Search for the cell housing the specified text and yield its (x, y) center coordinate. 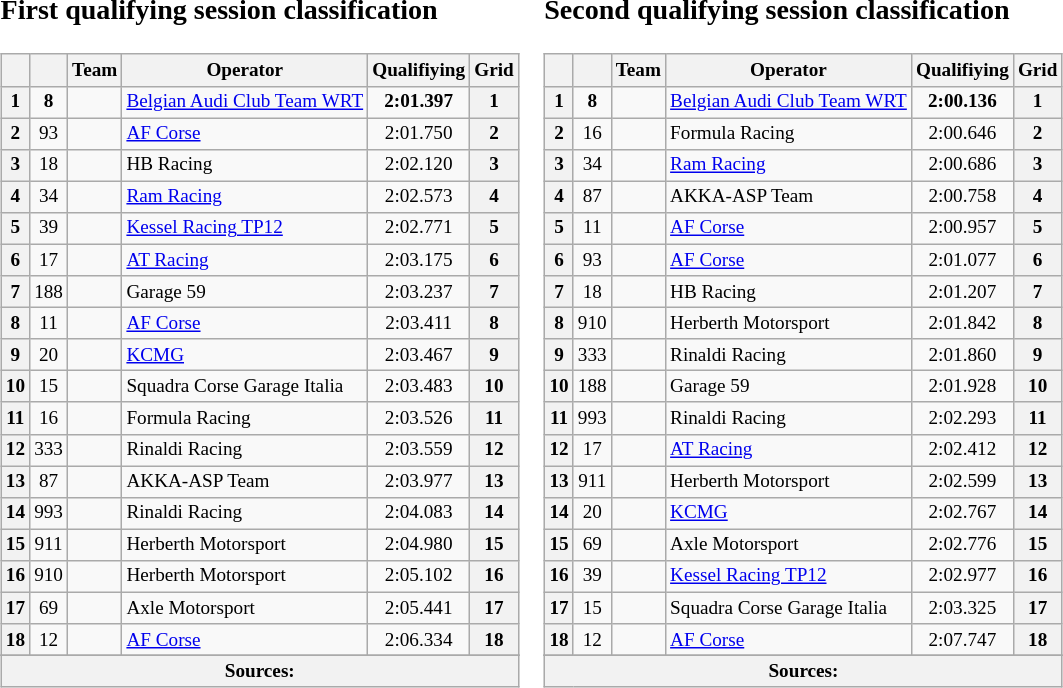
2:05.102 (419, 577)
2:01.842 (962, 324)
2:01.750 (419, 134)
2:03.467 (419, 355)
2:01.397 (419, 102)
2:03.559 (419, 450)
2:02.977 (962, 577)
2:03.237 (419, 292)
2:00.646 (962, 134)
2:02.412 (962, 450)
2:04.083 (419, 513)
2:02.767 (962, 513)
2:02.776 (962, 545)
2:02.293 (962, 418)
2:03.526 (419, 418)
2:02.120 (419, 165)
2:03.411 (419, 324)
2:03.977 (419, 482)
2:00.957 (962, 229)
2:00.136 (962, 102)
2:02.573 (419, 197)
2:01.077 (962, 260)
2:01.928 (962, 387)
2:05.441 (419, 608)
2:02.599 (962, 482)
2:03.325 (962, 608)
2:01.860 (962, 355)
2:07.747 (962, 640)
2:03.483 (419, 387)
2:02.771 (419, 229)
2:01.207 (962, 292)
2:00.758 (962, 197)
2:04.980 (419, 545)
2:03.175 (419, 260)
2:06.334 (419, 640)
2:00.686 (962, 165)
